Return the (x, y) coordinate for the center point of the cell that contains the specified text.  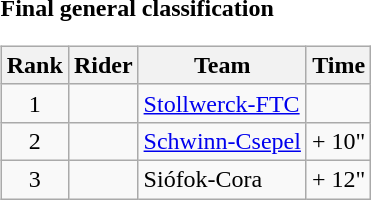
3 (34, 179)
Siófok-Cora (222, 179)
Team (222, 65)
Stollwerck-FTC (222, 103)
Schwinn-Csepel (222, 141)
Rider (103, 65)
+ 12" (338, 179)
Time (338, 65)
2 (34, 141)
Rank (34, 65)
+ 10" (338, 141)
1 (34, 103)
